Locate the cell with the specified text and output its (x, y) center coordinate. 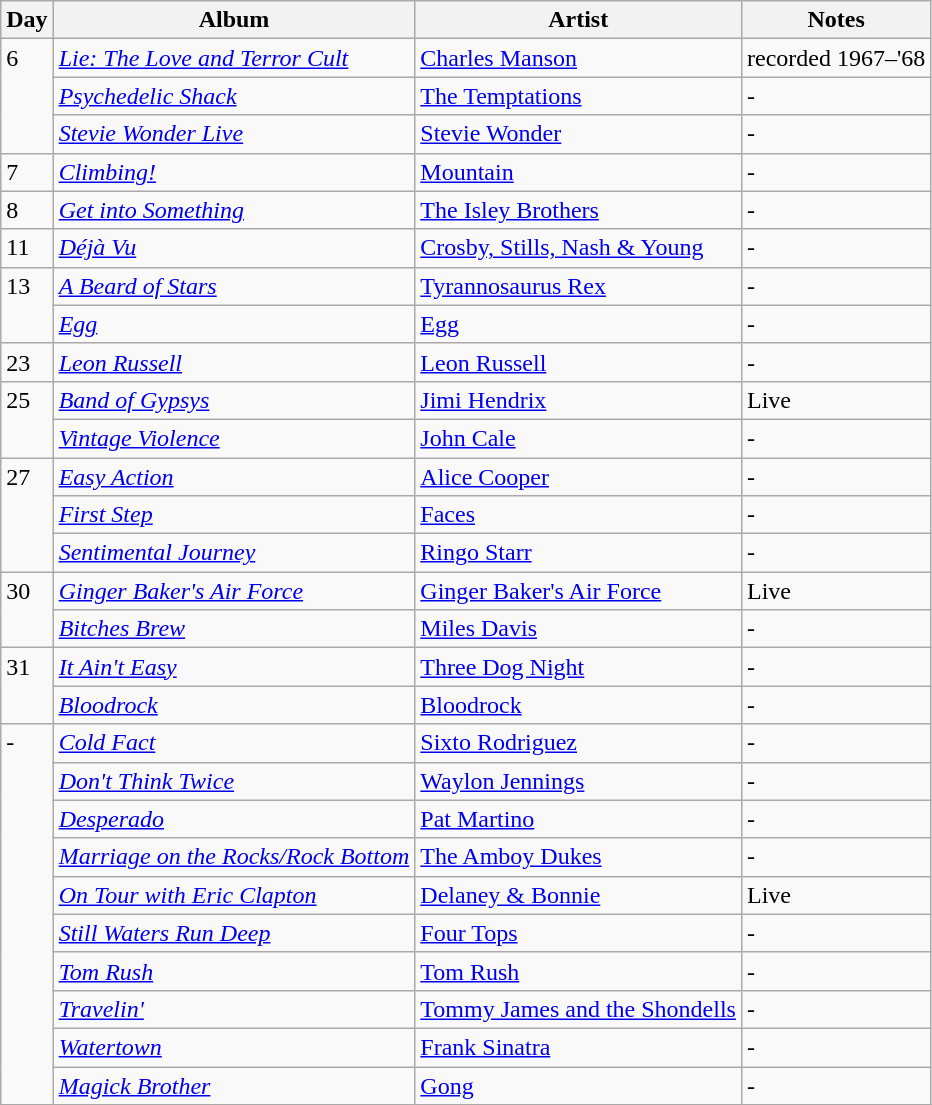
Charles Manson (578, 58)
Artist (578, 20)
Climbing! (234, 172)
Déjà Vu (234, 248)
recorded 1967–'68 (836, 58)
The Temptations (578, 96)
The Amboy Dukes (578, 857)
Three Dog Night (578, 667)
Mountain (578, 172)
It Ain't Easy (234, 667)
Tommy James and the Shondells (578, 1009)
Delaney & Bonnie (578, 895)
Sentimental Journey (234, 553)
Watertown (234, 1047)
27 (27, 515)
7 (27, 172)
Day (27, 20)
Marriage on the Rocks/Rock Bottom (234, 857)
Notes (836, 20)
23 (27, 362)
First Step (234, 515)
Still Waters Run Deep (234, 933)
Lie: The Love and Terror Cult (234, 58)
Travelin' (234, 1009)
Four Tops (578, 933)
Don't Think Twice (234, 781)
John Cale (578, 438)
6 (27, 96)
Album (234, 20)
Cold Fact (234, 743)
Pat Martino (578, 819)
Gong (578, 1085)
31 (27, 686)
On Tour with Eric Clapton (234, 895)
13 (27, 305)
Frank Sinatra (578, 1047)
Sixto Rodriguez (578, 743)
Ringo Starr (578, 553)
Stevie Wonder (578, 134)
Magick Brother (234, 1085)
Crosby, Stills, Nash & Young (578, 248)
Easy Action (234, 477)
11 (27, 248)
The Isley Brothers (578, 210)
Jimi Hendrix (578, 400)
A Beard of Stars (234, 286)
Waylon Jennings (578, 781)
Desperado (234, 819)
Faces (578, 515)
Stevie Wonder Live (234, 134)
Get into Something (234, 210)
Vintage Violence (234, 438)
8 (27, 210)
30 (27, 610)
25 (27, 419)
Band of Gypsys (234, 400)
Psychedelic Shack (234, 96)
Miles Davis (578, 629)
Alice Cooper (578, 477)
Bitches Brew (234, 629)
Tyrannosaurus Rex (578, 286)
